Provide the [X, Y] coordinate of the cell's center where the given text is located.  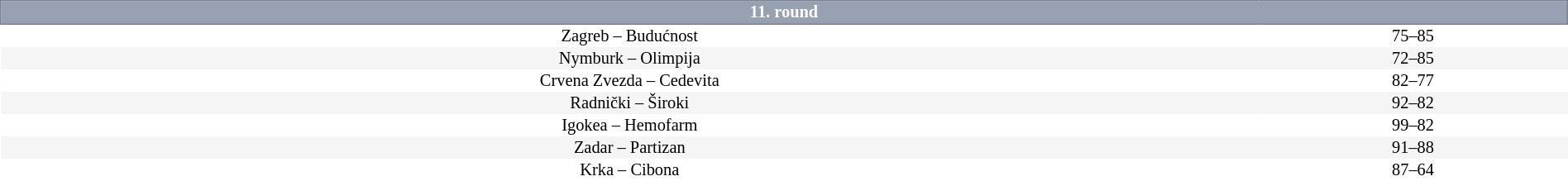
87–64 [1413, 170]
75–85 [1413, 36]
92–82 [1413, 102]
Nymburk – Olimpija [630, 58]
Zagreb – Budućnost [630, 36]
Crvena Zvezda – Cedevita [630, 81]
82–77 [1413, 81]
72–85 [1413, 58]
Radnički – Široki [630, 102]
99–82 [1413, 126]
91–88 [1413, 147]
Zadar – Partizan [630, 147]
11. round [784, 12]
Krka – Cibona [630, 170]
Igokea – Hemofarm [630, 126]
